For the text-containing cell, return its midpoint in [x, y] coordinate format. 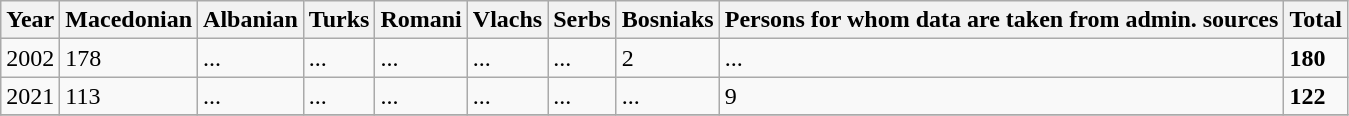
Turks [339, 20]
122 [1316, 96]
113 [129, 96]
Persons for whom data are taken from admin. sources [1002, 20]
2 [668, 58]
Macedonian [129, 20]
180 [1316, 58]
Serbs [582, 20]
2002 [30, 58]
Romani [421, 20]
2021 [30, 96]
Albanian [251, 20]
Total [1316, 20]
178 [129, 58]
9 [1002, 96]
Year [30, 20]
Vlachs [507, 20]
Bosniaks [668, 20]
